Pinpoint the cell where the given text exists, returning its [X, Y] midpoint coordinate. 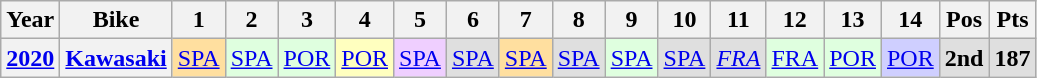
Pts [1012, 20]
2 [252, 20]
10 [684, 20]
14 [910, 20]
187 [1012, 58]
Bike [116, 20]
13 [853, 20]
3 [307, 20]
2020 [30, 58]
2nd [964, 58]
Pos [964, 20]
8 [578, 20]
1 [198, 20]
9 [632, 20]
6 [472, 20]
12 [795, 20]
4 [365, 20]
11 [738, 20]
Year [30, 20]
Kawasaki [116, 58]
5 [420, 20]
7 [526, 20]
